Output the [X, Y] coordinate of the center of the cell containing the given text.  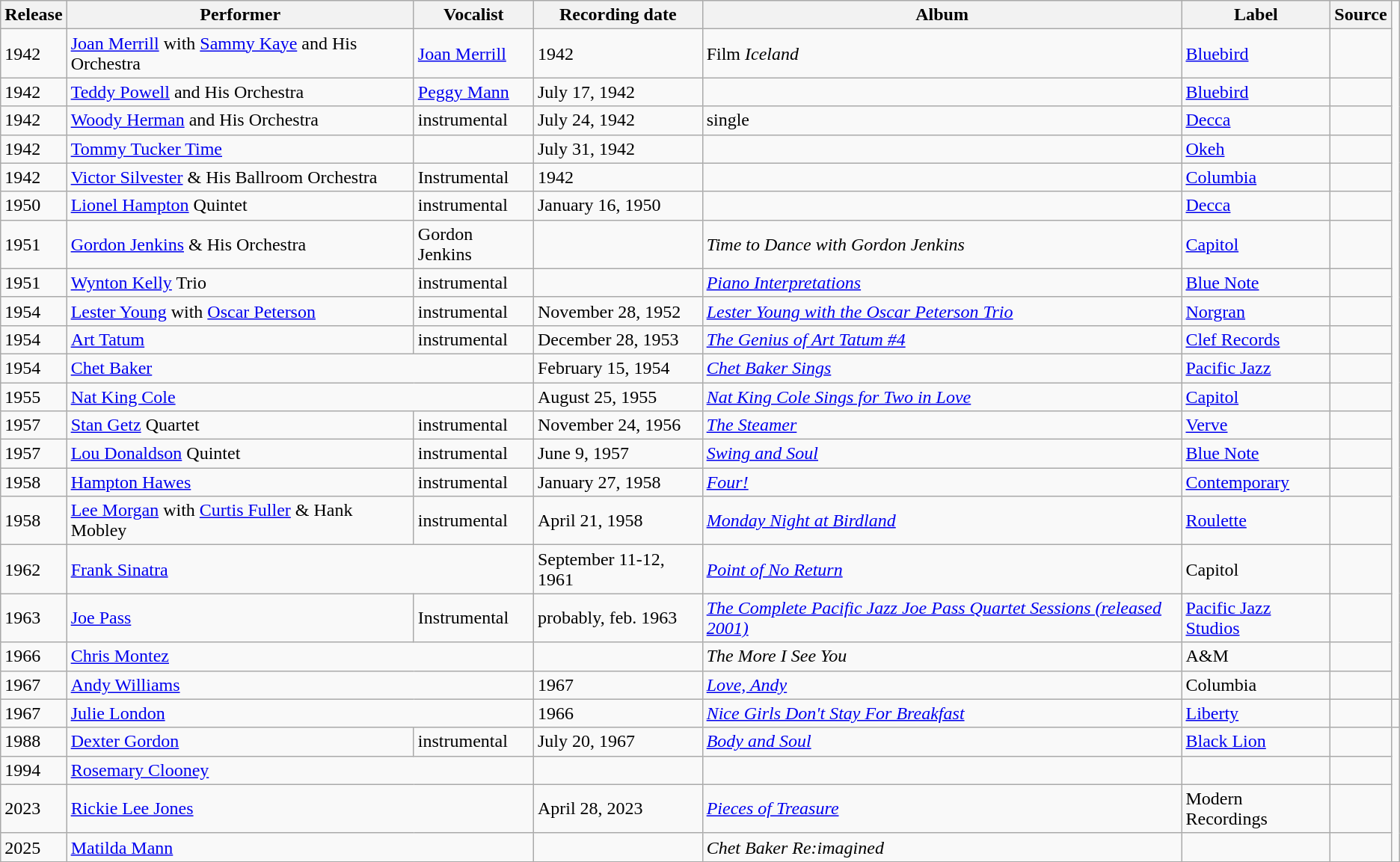
Album [942, 15]
Lou Donaldson Quintet [240, 454]
Lester Young with Oscar Peterson [240, 311]
Chet Baker [300, 368]
Victor Silvester & His Ballroom Orchestra [240, 177]
1962 [34, 570]
Tommy Tucker Time [240, 149]
Black Lion [1256, 742]
Teddy Powell and His Orchestra [240, 92]
Label [1256, 15]
Modern Recordings [1256, 809]
August 25, 1955 [618, 397]
Joan Merrill [473, 54]
The More I See You [942, 656]
July 20, 1967 [618, 742]
Pacific Jazz Studios [1256, 618]
Hampton Hawes [240, 482]
Andy Williams [300, 685]
Chris Montez [300, 656]
February 15, 1954 [618, 368]
Film Iceland [942, 54]
1994 [34, 770]
Dexter Gordon [240, 742]
Pacific Jazz [1256, 368]
September 11-12, 1961 [618, 570]
Chet Baker Re:imagined [942, 847]
Woody Herman and His Orchestra [240, 120]
The Genius of Art Tatum #4 [942, 339]
1955 [34, 397]
Pieces of Treasure [942, 809]
Lee Morgan with Curtis Fuller & Hank Mobley [240, 520]
Monday Night at Birdland [942, 520]
April 21, 1958 [618, 520]
Rosemary Clooney [300, 770]
1950 [34, 206]
Nat King Cole Sings for Two in Love [942, 397]
Nat King Cole [300, 397]
Love, Andy [942, 685]
Lionel Hampton Quintet [240, 206]
1988 [34, 742]
Okeh [1256, 149]
July 17, 1942 [618, 92]
Body and Soul [942, 742]
January 16, 1950 [618, 206]
Performer [240, 15]
December 28, 1953 [618, 339]
Contemporary [1256, 482]
November 24, 1956 [618, 425]
Piano Interpretations [942, 283]
Release [34, 15]
July 31, 1942 [618, 149]
Time to Dance with Gordon Jenkins [942, 244]
Recording date [618, 15]
Julie London [300, 713]
The Complete Pacific Jazz Joe Pass Quartet Sessions (released 2001) [942, 618]
probably, feb. 1963 [618, 618]
Gordon Jenkins [473, 244]
Four! [942, 482]
Swing and Soul [942, 454]
Norgran [1256, 311]
Wynton Kelly Trio [240, 283]
Liberty [1256, 713]
Roulette [1256, 520]
July 24, 1942 [618, 120]
1963 [34, 618]
2023 [34, 809]
November 28, 1952 [618, 311]
Matilda Mann [300, 847]
Lester Young with the Oscar Peterson Trio [942, 311]
The Steamer [942, 425]
April 28, 2023 [618, 809]
Verve [1256, 425]
Joan Merrill with Sammy Kaye and His Orchestra [240, 54]
Art Tatum [240, 339]
Point of No Return [942, 570]
single [942, 120]
Clef Records [1256, 339]
Nice Girls Don't Stay For Breakfast [942, 713]
Stan Getz Quartet [240, 425]
Chet Baker Sings [942, 368]
Frank Sinatra [300, 570]
Joe Pass [240, 618]
January 27, 1958 [618, 482]
A&M [1256, 656]
Peggy Mann [473, 92]
Rickie Lee Jones [300, 809]
Source [1361, 15]
Vocalist [473, 15]
June 9, 1957 [618, 454]
Gordon Jenkins & His Orchestra [240, 244]
2025 [34, 847]
